Capture the cell that displays the provided text and extract its [x, y] central coordinate. 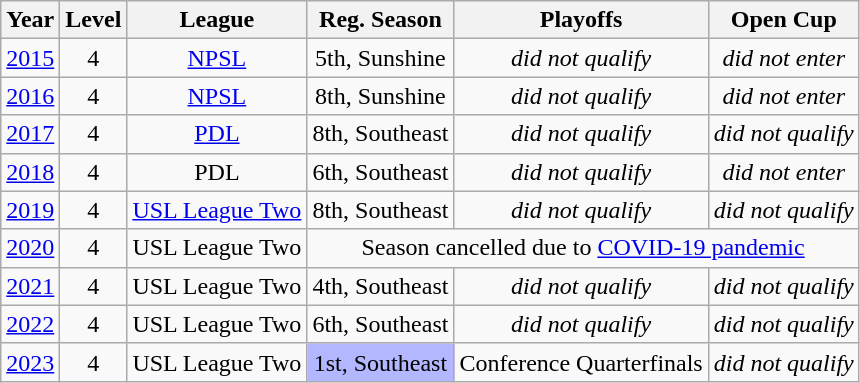
1st, Southeast [380, 362]
2022 [30, 324]
2017 [30, 134]
2016 [30, 96]
Conference Quarterfinals [581, 362]
Playoffs [581, 20]
2018 [30, 172]
8th, Sunshine [380, 96]
2021 [30, 286]
2023 [30, 362]
5th, Sunshine [380, 58]
League [217, 20]
2019 [30, 210]
Year [30, 20]
Reg. Season [380, 20]
2020 [30, 248]
2015 [30, 58]
Level [94, 20]
Open Cup [784, 20]
Season cancelled due to COVID-19 pandemic [583, 248]
4th, Southeast [380, 286]
